From the cell containing the given text, extract its center point as (X, Y) coordinate. 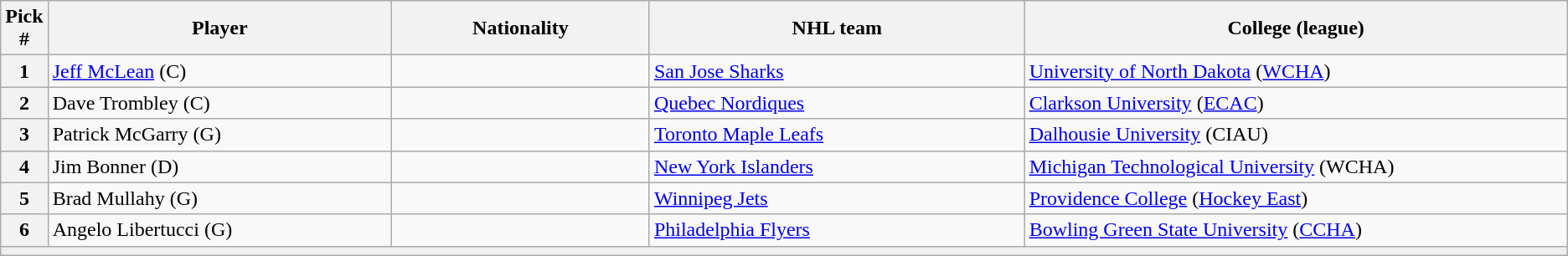
Clarkson University (ECAC) (1296, 103)
Winnipeg Jets (837, 198)
Player (219, 28)
Angelo Libertucci (G) (219, 230)
Michigan Technological University (WCHA) (1296, 166)
Jeff McLean (C) (219, 71)
Toronto Maple Leafs (837, 135)
6 (24, 230)
5 (24, 198)
Nationality (520, 28)
Providence College (Hockey East) (1296, 198)
Philadelphia Flyers (837, 230)
Patrick McGarry (G) (219, 135)
2 (24, 103)
Pick # (24, 28)
3 (24, 135)
San Jose Sharks (837, 71)
NHL team (837, 28)
Dalhousie University (CIAU) (1296, 135)
Dave Trombley (C) (219, 103)
New York Islanders (837, 166)
1 (24, 71)
4 (24, 166)
University of North Dakota (WCHA) (1296, 71)
Quebec Nordiques (837, 103)
Bowling Green State University (CCHA) (1296, 230)
College (league) (1296, 28)
Jim Bonner (D) (219, 166)
Brad Mullahy (G) (219, 198)
